Pinpoint the cell where the given text exists, returning its (X, Y) midpoint coordinate. 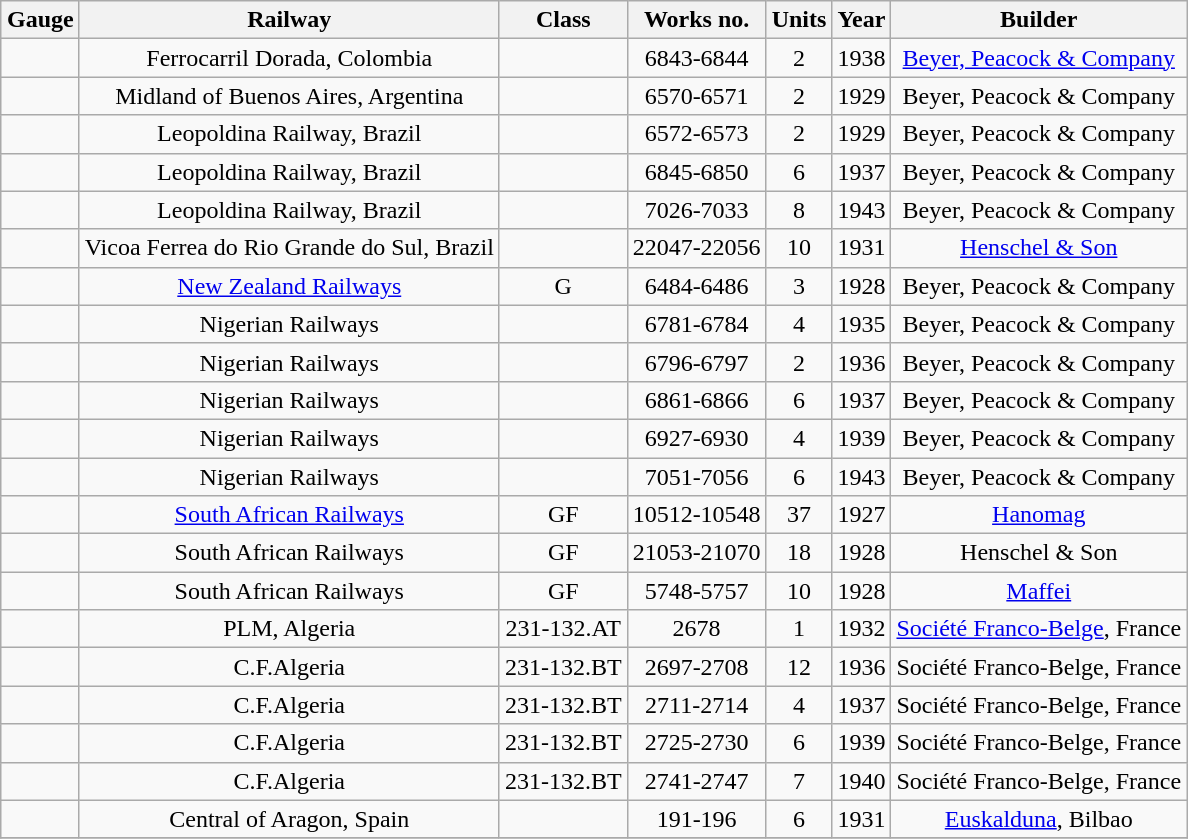
2725-2730 (696, 743)
22047-22056 (696, 248)
1 (799, 629)
18 (799, 553)
7026-7033 (696, 210)
7 (799, 781)
New Zealand Railways (289, 286)
1932 (862, 629)
3 (799, 286)
2697-2708 (696, 667)
Class (563, 20)
6796-6797 (696, 362)
37 (799, 515)
Vicoa Ferrea do Rio Grande do Sul, Brazil (289, 248)
PLM, Algeria (289, 629)
2678 (696, 629)
7051-7056 (696, 477)
Railway (289, 20)
1927 (862, 515)
Hanomag (1039, 515)
21053-21070 (696, 553)
5748-5757 (696, 591)
6861-6866 (696, 400)
2711-2714 (696, 705)
191-196 (696, 819)
G (563, 286)
Central of Aragon, Spain (289, 819)
6572-6573 (696, 134)
2741-2747 (696, 781)
Year (862, 20)
6484-6486 (696, 286)
Gauge (40, 20)
6927-6930 (696, 438)
1940 (862, 781)
10512-10548 (696, 515)
6843-6844 (696, 58)
1935 (862, 324)
231-132.AT (563, 629)
8 (799, 210)
Euskalduna, Bilbao (1039, 819)
Works no. (696, 20)
12 (799, 667)
Units (799, 20)
Maffei (1039, 591)
Ferrocarril Dorada, Colombia (289, 58)
Builder (1039, 20)
Midland of Buenos Aires, Argentina (289, 96)
6845-6850 (696, 172)
6570-6571 (696, 96)
1938 (862, 58)
6781-6784 (696, 324)
